Capture the cell that displays the provided text and extract its (X, Y) central coordinate. 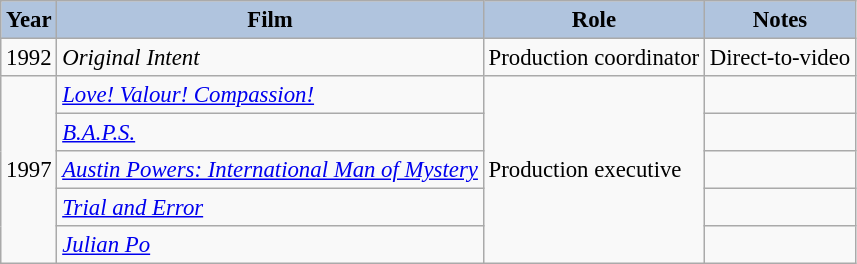
Love! Valour! Compassion! (270, 95)
Original Intent (270, 58)
Trial and Error (270, 208)
1997 (29, 170)
Film (270, 20)
1992 (29, 58)
Notes (780, 20)
Production coordinator (594, 58)
Direct-to-video (780, 58)
Production executive (594, 170)
Austin Powers: International Man of Mystery (270, 170)
Year (29, 20)
B.A.P.S. (270, 133)
Role (594, 20)
Julian Po (270, 245)
